Pinpoint the cell where the given text exists, returning its (X, Y) midpoint coordinate. 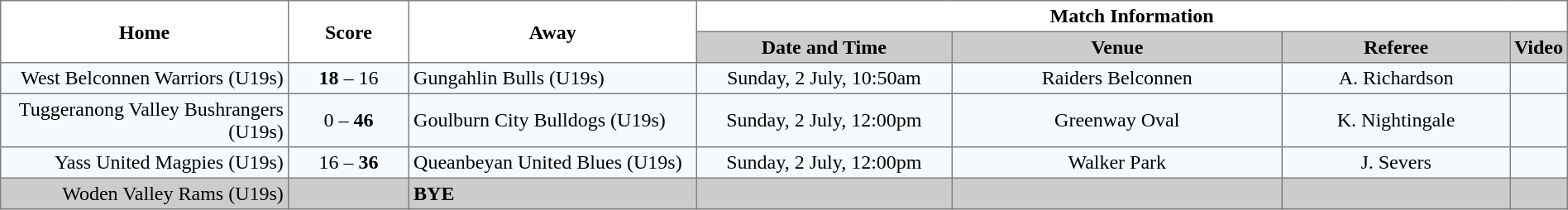
Score (349, 31)
BYE (552, 193)
Venue (1117, 47)
K. Nightingale (1396, 120)
Raiders Belconnen (1117, 79)
Woden Valley Rams (U19s) (144, 193)
A. Richardson (1396, 79)
Away (552, 31)
Date and Time (824, 47)
Yass United Magpies (U19s) (144, 163)
0 – 46 (349, 120)
Home (144, 31)
Gungahlin Bulls (U19s) (552, 79)
J. Severs (1396, 163)
Walker Park (1117, 163)
18 – 16 (349, 79)
Sunday, 2 July, 10:50am (824, 79)
West Belconnen Warriors (U19s) (144, 79)
Greenway Oval (1117, 120)
Match Information (1131, 17)
Video (1539, 47)
Referee (1396, 47)
Goulburn City Bulldogs (U19s) (552, 120)
Tuggeranong Valley Bushrangers (U19s) (144, 120)
16 – 36 (349, 163)
Queanbeyan United Blues (U19s) (552, 163)
